For the text-containing cell, return its midpoint in (x, y) coordinate format. 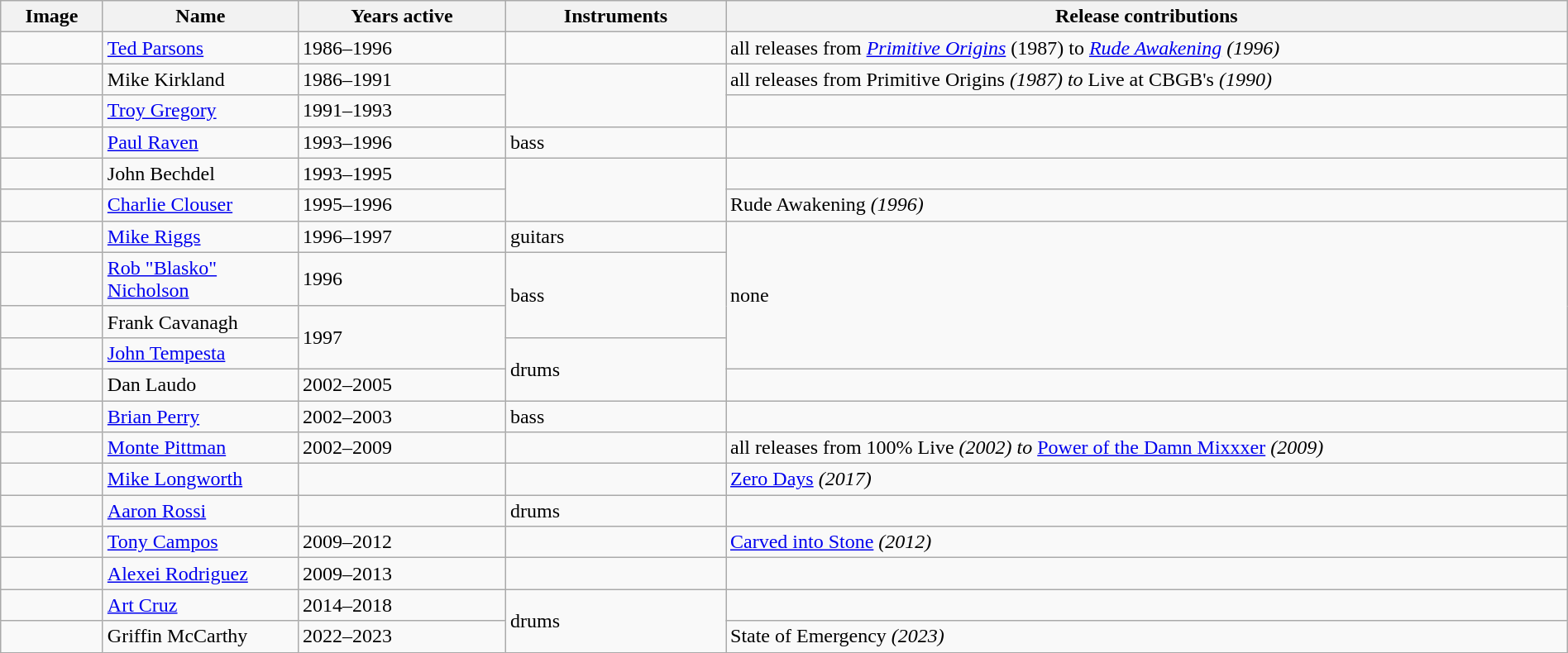
1996 (402, 279)
Mike Riggs (200, 236)
Rob "Blasko" Nicholson (200, 279)
Instruments (615, 17)
John Tempesta (200, 353)
all releases from Primitive Origins (1987) to Live at CBGB's (1990) (1147, 79)
Frank Cavanagh (200, 322)
Years active (402, 17)
2022–2023 (402, 636)
Zero Days (2017) (1147, 479)
Charlie Clouser (200, 205)
Mike Kirkland (200, 79)
State of Emergency (2023) (1147, 636)
Tony Campos (200, 542)
all releases from 100% Live (2002) to Power of the Damn Mixxxer (2009) (1147, 448)
Brian Perry (200, 416)
1993–1995 (402, 174)
2002–2005 (402, 384)
Art Cruz (200, 605)
1986–1996 (402, 48)
1996–1997 (402, 236)
Griffin McCarthy (200, 636)
2002–2009 (402, 448)
2014–2018 (402, 605)
Image (52, 17)
Troy Gregory (200, 111)
Name (200, 17)
2002–2003 (402, 416)
none (1147, 294)
Carved into Stone (2012) (1147, 542)
John Bechdel (200, 174)
2009–2013 (402, 574)
1991–1993 (402, 111)
Mike Longworth (200, 479)
Alexei Rodriguez (200, 574)
1997 (402, 337)
1993–1996 (402, 142)
Paul Raven (200, 142)
Rude Awakening (1996) (1147, 205)
Monte Pittman (200, 448)
Aaron Rossi (200, 511)
1995–1996 (402, 205)
2009–2012 (402, 542)
Ted Parsons (200, 48)
1986–1991 (402, 79)
Dan Laudo (200, 384)
all releases from Primitive Origins (1987) to Rude Awakening (1996) (1147, 48)
guitars (615, 236)
Release contributions (1147, 17)
